Extract the (x, y) coordinate from the center of the cell holding the provided text.  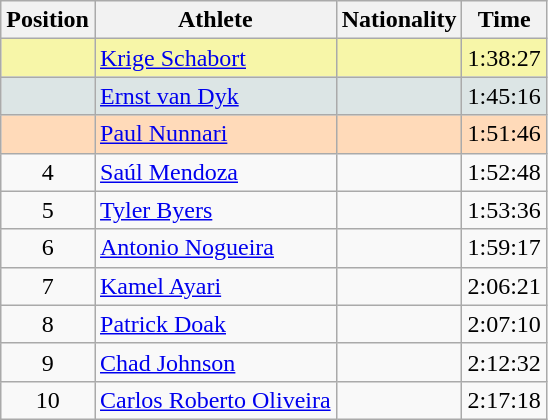
5 (48, 210)
Athlete (215, 20)
9 (48, 362)
Tyler Byers (215, 210)
Carlos Roberto Oliveira (215, 400)
Krige Schabort (215, 58)
1:45:16 (504, 96)
1:52:48 (504, 172)
Position (48, 20)
Saúl Mendoza (215, 172)
1:38:27 (504, 58)
1:59:17 (504, 248)
1:51:46 (504, 134)
2:12:32 (504, 362)
Nationality (399, 20)
Kamel Ayari (215, 286)
2:06:21 (504, 286)
2:17:18 (504, 400)
8 (48, 324)
Time (504, 20)
10 (48, 400)
Antonio Nogueira (215, 248)
Paul Nunnari (215, 134)
7 (48, 286)
6 (48, 248)
2:07:10 (504, 324)
Ernst van Dyk (215, 96)
4 (48, 172)
Patrick Doak (215, 324)
Chad Johnson (215, 362)
1:53:36 (504, 210)
